For the text-containing cell, return its midpoint in (X, Y) coordinate format. 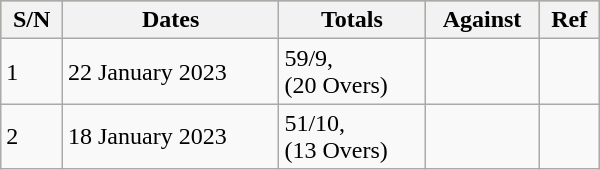
1 (32, 72)
18 January 2023 (170, 136)
Against (482, 20)
51/10,(13 Overs) (352, 136)
Totals (352, 20)
Ref (569, 20)
Dates (170, 20)
22 January 2023 (170, 72)
2 (32, 136)
59/9,(20 Overs) (352, 72)
S/N (32, 20)
